Identify which cell holds the provided text, then report its [x, y] central coordinate. 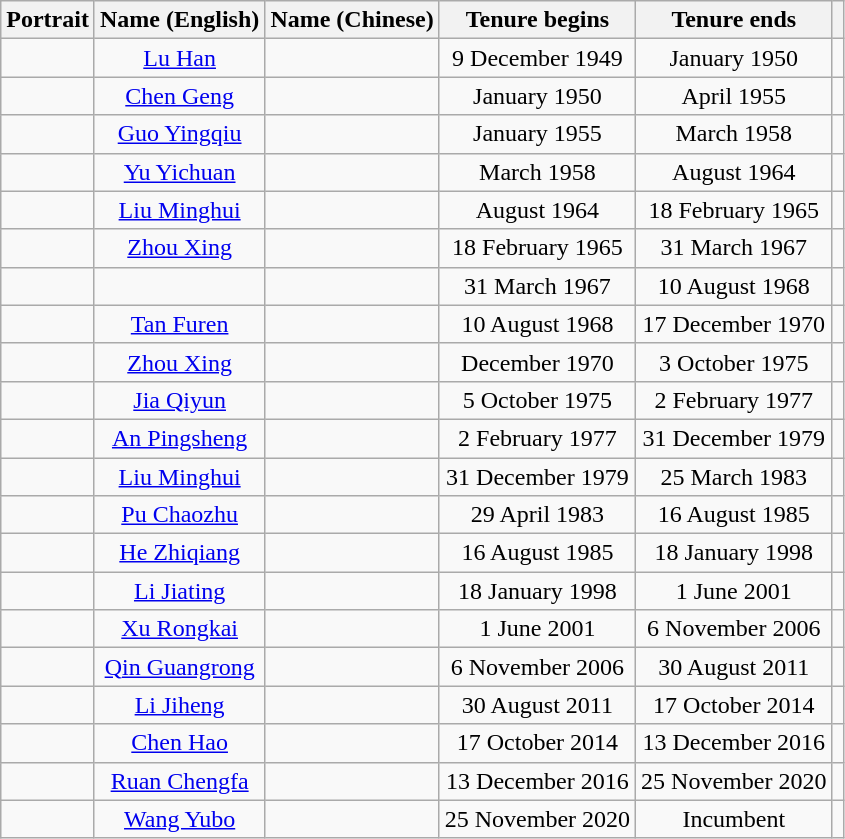
Incumbent [734, 819]
Qin Guangrong [179, 667]
Tenure begins [537, 20]
3 October 1975 [734, 362]
An Pingsheng [179, 438]
29 April 1983 [537, 515]
Yu Yichuan [179, 172]
Wang Yubo [179, 819]
Pu Chaozhu [179, 515]
April 1955 [734, 96]
January 1955 [537, 134]
He Zhiqiang [179, 553]
25 March 1983 [734, 477]
Portrait [48, 20]
Ruan Chengfa [179, 781]
Xu Rongkai [179, 629]
Li Jiating [179, 591]
9 December 1949 [537, 58]
Chen Hao [179, 743]
Guo Yingqiu [179, 134]
Name (English) [179, 20]
Li Jiheng [179, 705]
Tan Furen [179, 324]
Lu Han [179, 58]
Chen Geng [179, 96]
5 October 1975 [537, 400]
December 1970 [537, 362]
Jia Qiyun [179, 400]
17 December 1970 [734, 324]
Name (Chinese) [352, 20]
Tenure ends [734, 20]
